From the cell containing the given text, extract its center point as (x, y) coordinate. 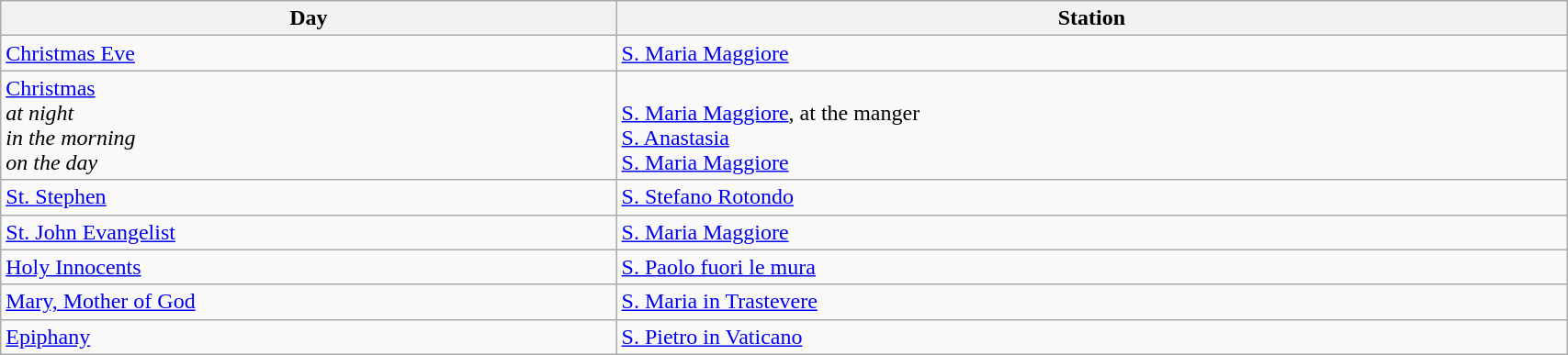
Christmas Eve (309, 53)
S. Maria in Trastevere (1091, 302)
Christmas at night in the morning on the day (309, 125)
Mary, Mother of God (309, 302)
Holy Innocents (309, 267)
Day (309, 18)
S. Maria Maggiore, at the manger S. Anastasia S. Maria Maggiore (1091, 125)
Epiphany (309, 337)
S. Pietro in Vaticano (1091, 337)
St. John Evangelist (309, 232)
S. Paolo fuori le mura (1091, 267)
Station (1091, 18)
S. Stefano Rotondo (1091, 197)
St. Stephen (309, 197)
